Find where the given text appears and provide that cell's center as [x, y] coordinate. 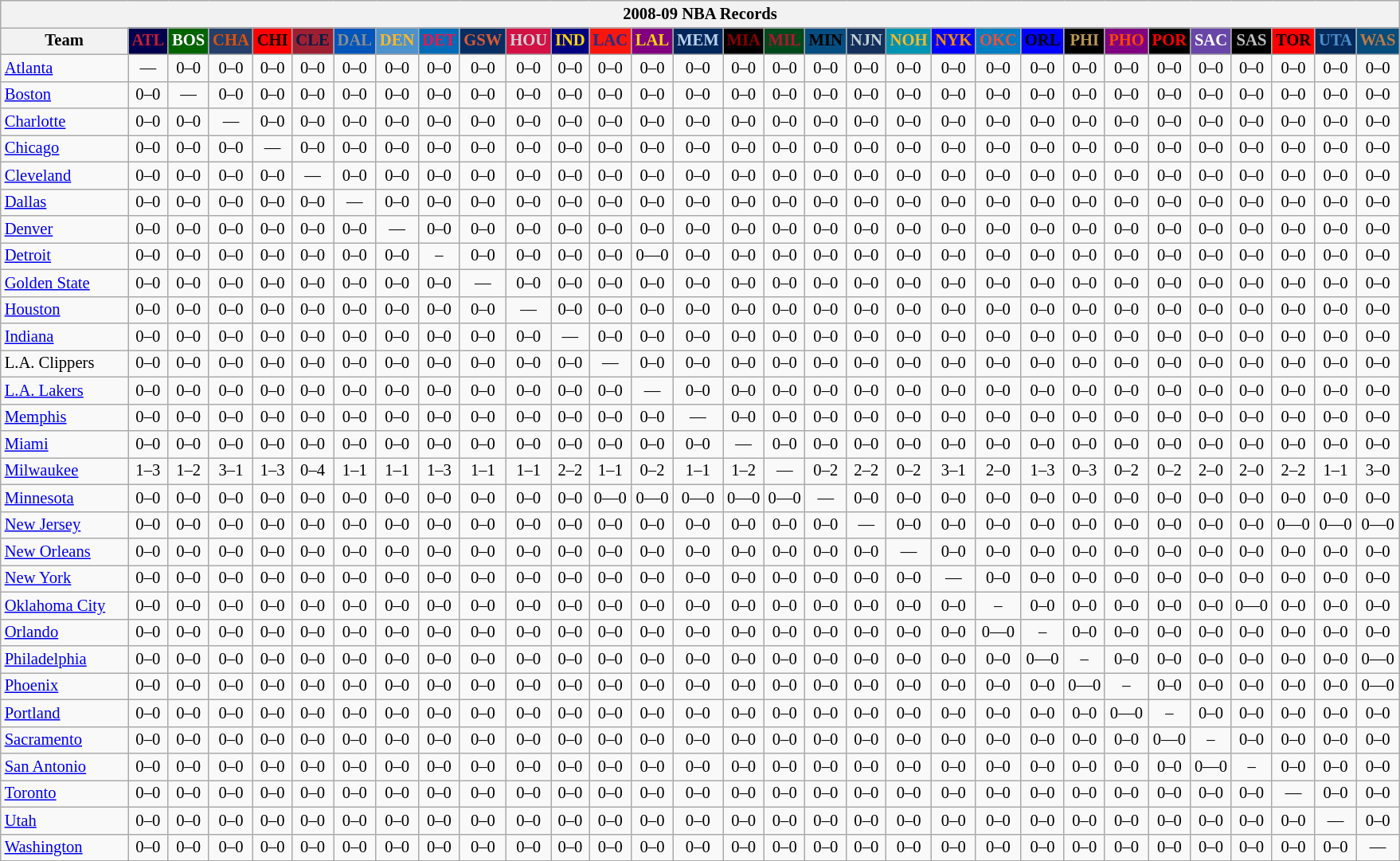
MIL [785, 41]
POR [1169, 41]
WAS [1378, 41]
HOU [529, 41]
Miami [65, 444]
2008-09 NBA Records [701, 14]
OKC [999, 41]
Portland [65, 713]
Phoenix [65, 686]
NJN [866, 41]
Chicago [65, 148]
3–0 [1378, 471]
CLE [312, 41]
New Jersey [65, 525]
DET [439, 41]
L.A. Clippers [65, 363]
New Orleans [65, 552]
Minnesota [65, 498]
DAL [355, 41]
NYK [953, 41]
Houston [65, 310]
Oklahoma City [65, 605]
NOH [909, 41]
MIN [826, 41]
UTA [1335, 41]
MEM [698, 41]
DEN [397, 41]
0–4 [312, 471]
CHI [272, 41]
Washington [65, 847]
Team [65, 41]
New York [65, 578]
MIA [744, 41]
Atlanta [65, 68]
Indiana [65, 337]
Charlotte [65, 122]
Utah [65, 820]
Philadelphia [65, 659]
Cleveland [65, 175]
Golden State [65, 283]
SAC [1210, 41]
Denver [65, 229]
PHO [1126, 41]
ATL [148, 41]
CHA [231, 41]
Orlando [65, 632]
ORL [1042, 41]
SAS [1252, 41]
Toronto [65, 793]
L.A. Lakers [65, 390]
San Antonio [65, 767]
LAL [652, 41]
PHI [1085, 41]
Milwaukee [65, 471]
Memphis [65, 417]
BOS [188, 41]
Detroit [65, 256]
Dallas [65, 202]
Boston [65, 95]
GSW [483, 41]
Sacramento [65, 740]
TOR [1293, 41]
LAC [610, 41]
IND [570, 41]
0–3 [1085, 471]
